Return [x, y] of the center of cell containing provided text 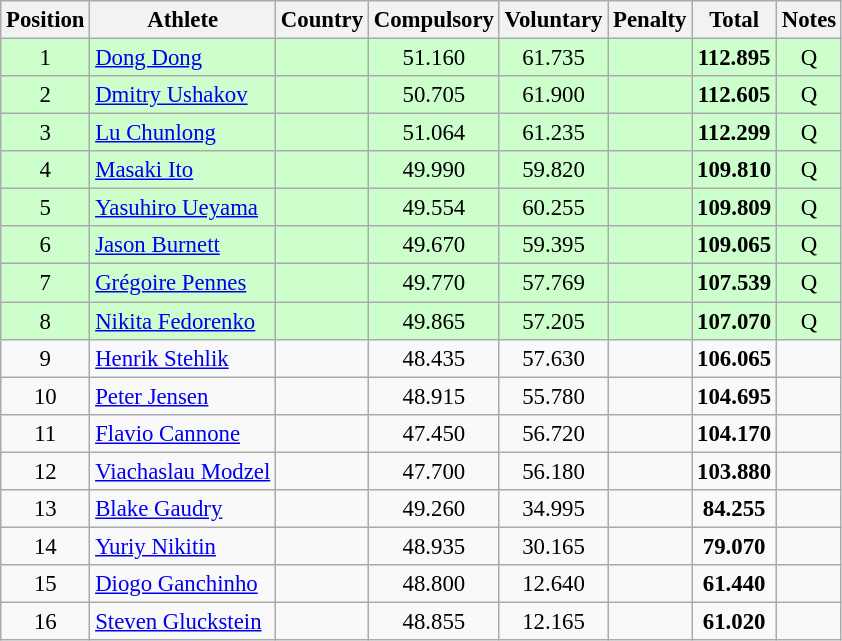
51.064 [434, 133]
Diogo Ganchinho [183, 584]
59.395 [553, 245]
112.299 [734, 133]
61.900 [553, 95]
3 [46, 133]
107.070 [734, 321]
Jason Burnett [183, 245]
50.705 [434, 95]
57.769 [553, 283]
5 [46, 208]
104.170 [734, 433]
Dmitry Ushakov [183, 95]
49.554 [434, 208]
60.255 [553, 208]
112.605 [734, 95]
9 [46, 358]
7 [46, 283]
104.695 [734, 396]
48.435 [434, 358]
1 [46, 58]
47.450 [434, 433]
Athlete [183, 20]
13 [46, 509]
Nikita Fedorenko [183, 321]
56.180 [553, 471]
49.990 [434, 170]
Penalty [650, 20]
12.640 [553, 584]
Peter Jensen [183, 396]
16 [46, 621]
Lu Chunlong [183, 133]
48.855 [434, 621]
49.770 [434, 283]
59.820 [553, 170]
Yasuhiro Ueyama [183, 208]
Blake Gaudry [183, 509]
30.165 [553, 546]
49.260 [434, 509]
Voluntary [553, 20]
106.065 [734, 358]
61.440 [734, 584]
49.865 [434, 321]
10 [46, 396]
107.539 [734, 283]
6 [46, 245]
Viachaslau Modzel [183, 471]
Henrik Stehlik [183, 358]
Notes [808, 20]
48.935 [434, 546]
8 [46, 321]
Total [734, 20]
84.255 [734, 509]
49.670 [434, 245]
57.205 [553, 321]
Masaki Ito [183, 170]
15 [46, 584]
61.735 [553, 58]
Dong Dong [183, 58]
2 [46, 95]
Yuriy Nikitin [183, 546]
109.810 [734, 170]
48.915 [434, 396]
Steven Gluckstein [183, 621]
61.020 [734, 621]
12.165 [553, 621]
51.160 [434, 58]
Country [322, 20]
47.700 [434, 471]
Compulsory [434, 20]
79.070 [734, 546]
11 [46, 433]
55.780 [553, 396]
109.809 [734, 208]
Flavio Cannone [183, 433]
Position [46, 20]
48.800 [434, 584]
34.995 [553, 509]
4 [46, 170]
112.895 [734, 58]
57.630 [553, 358]
56.720 [553, 433]
61.235 [553, 133]
12 [46, 471]
109.065 [734, 245]
Grégoire Pennes [183, 283]
14 [46, 546]
103.880 [734, 471]
